Determine the [x, y] coordinate at the center of the cell enclosing the given text.  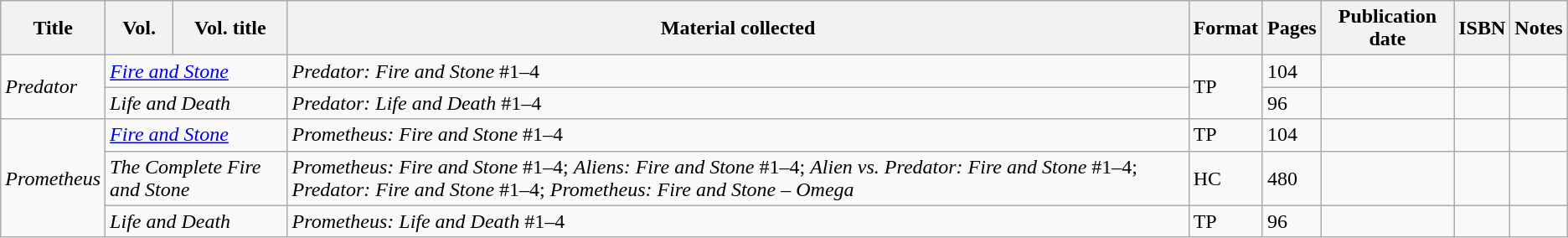
The Complete Fire and Stone [196, 178]
Pages [1292, 28]
Prometheus [54, 178]
Predator: Fire and Stone #1–4 [738, 71]
Predator: Life and Death #1–4 [738, 103]
Predator [54, 87]
Notes [1539, 28]
Vol. title [230, 28]
480 [1292, 178]
Material collected [738, 28]
Format [1225, 28]
ISBN [1483, 28]
Prometheus: Life and Death #1–4 [738, 221]
Publication date [1387, 28]
HC [1225, 178]
Prometheus: Fire and Stone #1–4 [738, 135]
Title [54, 28]
Vol. [139, 28]
